Output the (x, y) coordinate of the center of the cell containing the given text.  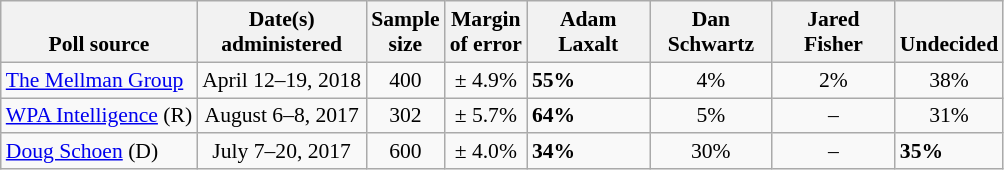
34% (588, 152)
± 4.0% (486, 152)
31% (949, 116)
35% (949, 152)
DanSchwartz (712, 32)
JaredFisher (834, 32)
Undecided (949, 32)
4% (712, 80)
Date(s)administered (282, 32)
Samplesize (405, 32)
Marginof error (486, 32)
± 5.7% (486, 116)
Doug Schoen (D) (99, 152)
± 4.9% (486, 80)
30% (712, 152)
2% (834, 80)
38% (949, 80)
July 7–20, 2017 (282, 152)
55% (588, 80)
302 (405, 116)
AdamLaxalt (588, 32)
5% (712, 116)
April 12–19, 2018 (282, 80)
WPA Intelligence (R) (99, 116)
August 6–8, 2017 (282, 116)
600 (405, 152)
The Mellman Group (99, 80)
400 (405, 80)
Poll source (99, 32)
64% (588, 116)
